Detect which cell encompasses the target text, then output its [X, Y] center coordinate. 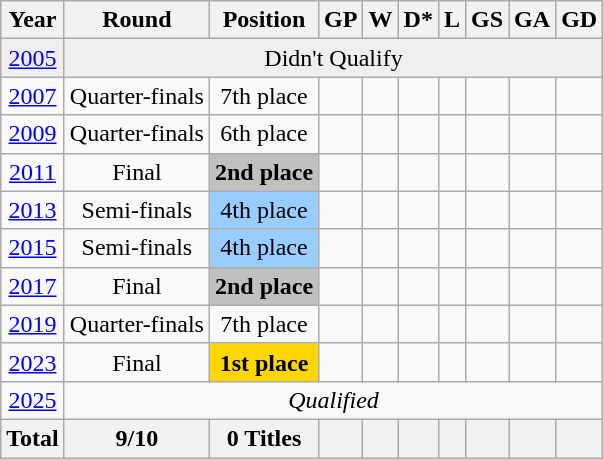
Qualified [333, 400]
2017 [33, 286]
6th place [264, 134]
2015 [33, 248]
2005 [33, 58]
Total [33, 438]
GP [341, 20]
2009 [33, 134]
GS [486, 20]
9/10 [136, 438]
Position [264, 20]
D* [418, 20]
Didn't Qualify [333, 58]
GD [580, 20]
W [380, 20]
L [452, 20]
2007 [33, 96]
0 Titles [264, 438]
2013 [33, 210]
Year [33, 20]
2019 [33, 324]
Round [136, 20]
1st place [264, 362]
GA [532, 20]
2011 [33, 172]
2025 [33, 400]
2023 [33, 362]
